From the cell containing the given text, extract its center point as [x, y] coordinate. 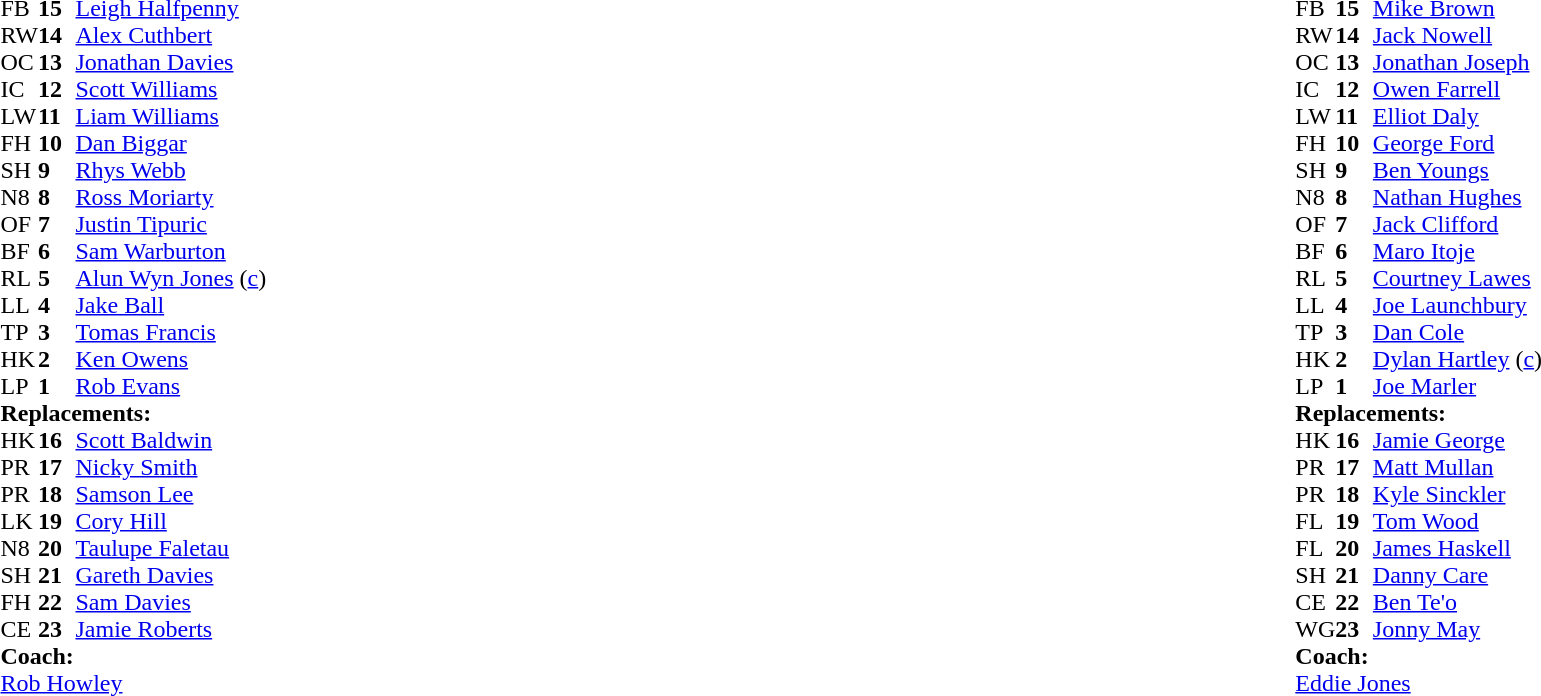
Gareth Davies [172, 576]
LK [19, 522]
Scott Williams [172, 90]
Alun Wyn Jones (c) [172, 278]
Jonathan Davies [172, 62]
Sam Warburton [172, 252]
Ross Moriarty [172, 198]
Replacements: [133, 414]
Dan Biggar [172, 144]
Tomas Francis [172, 332]
Jake Ball [172, 306]
Nicky Smith [172, 468]
Scott Baldwin [172, 440]
Alex Cuthbert [172, 36]
Rhys Webb [172, 170]
Coach: [133, 656]
Ken Owens [172, 360]
Justin Tipuric [172, 224]
Sam Davies [172, 602]
Samson Lee [172, 494]
Taulupe Faletau [172, 548]
Jamie Roberts [172, 630]
Liam Williams [172, 116]
Cory Hill [172, 522]
Rob Evans [172, 386]
WG [1315, 630]
